Identify which cell holds the provided text, then report its [X, Y] central coordinate. 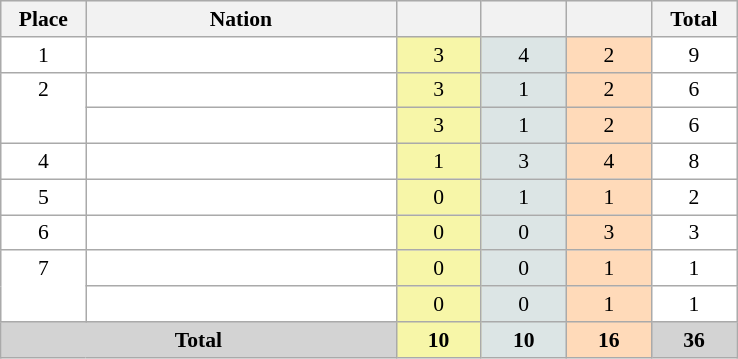
9 [694, 55]
36 [694, 340]
7 [44, 286]
8 [694, 162]
16 [608, 340]
Place [44, 19]
Nation [241, 19]
5 [44, 197]
